Locate the cell with the specified text and output its [x, y] center coordinate. 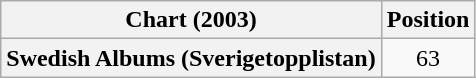
Chart (2003) [191, 20]
63 [428, 58]
Position [428, 20]
Swedish Albums (Sverigetopplistan) [191, 58]
